Determine the [X, Y] coordinate at the center of the cell enclosing the given text.  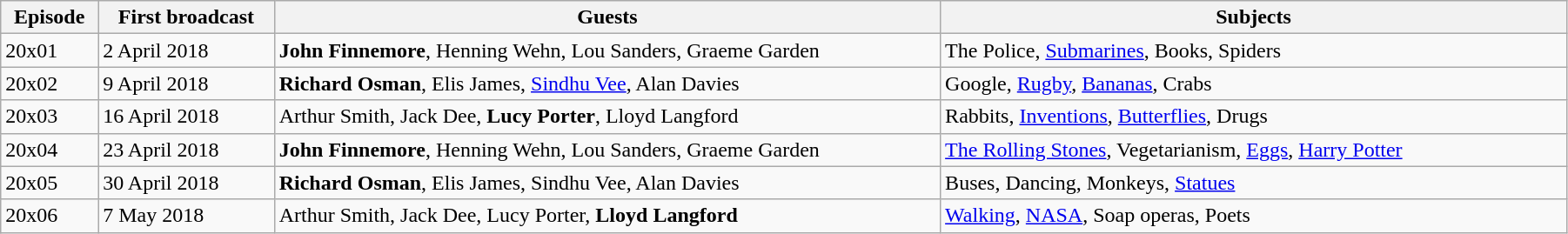
20x03 [50, 117]
20x06 [50, 216]
Google, Rugby, Bananas, Crabs [1254, 84]
The Police, Submarines, Books, Spiders [1254, 50]
Episode [50, 17]
20x04 [50, 150]
Guests [607, 17]
Subjects [1254, 17]
Rabbits, Inventions, Butterflies, Drugs [1254, 117]
20x01 [50, 50]
9 April 2018 [186, 84]
Walking, NASA, Soap operas, Poets [1254, 216]
7 May 2018 [186, 216]
The Rolling Stones, Vegetarianism, Eggs, Harry Potter [1254, 150]
First broadcast [186, 17]
20x02 [50, 84]
2 April 2018 [186, 50]
30 April 2018 [186, 183]
16 April 2018 [186, 117]
20x05 [50, 183]
Buses, Dancing, Monkeys, Statues [1254, 183]
23 April 2018 [186, 150]
